Detect which cell encompasses the target text, then output its [X, Y] center coordinate. 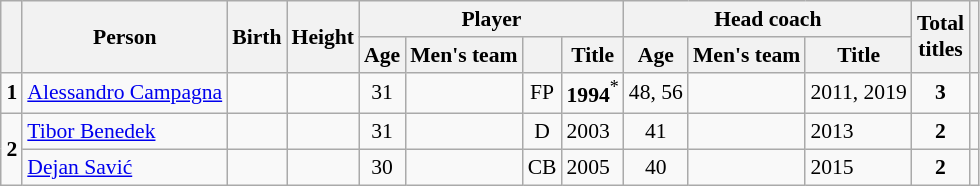
Totaltitles [940, 36]
Tibor Benedek [124, 132]
2013 [858, 132]
Head coach [768, 19]
3 [940, 92]
CB [542, 167]
30 [382, 167]
48, 56 [656, 92]
2011, 2019 [858, 92]
2015 [858, 167]
40 [656, 167]
2003 [592, 132]
Birth [256, 36]
Player [492, 19]
Person [124, 36]
D [542, 132]
Dejan Savić [124, 167]
41 [656, 132]
2005 [592, 167]
Alessandro Campagna [124, 92]
1 [12, 92]
Height [323, 36]
1994* [592, 92]
FP [542, 92]
